Detect which cell encompasses the target text, then output its [X, Y] center coordinate. 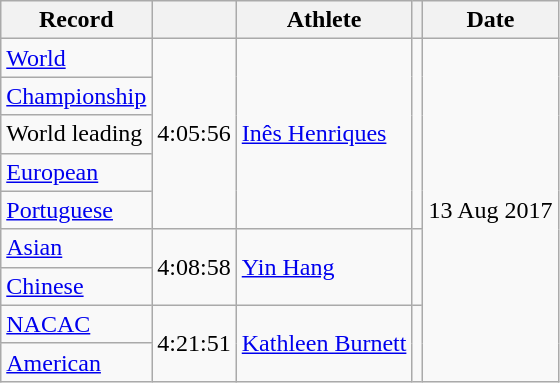
Portuguese [76, 210]
Chinese [76, 286]
NACAC [76, 324]
World leading [76, 134]
American [76, 362]
Athlete [324, 20]
World [76, 58]
Yin Hang [324, 267]
4:05:56 [194, 134]
Kathleen Burnett [324, 343]
European [76, 172]
4:21:51 [194, 343]
Record [76, 20]
Date [490, 20]
4:08:58 [194, 267]
Championship [76, 96]
13 Aug 2017 [490, 210]
Asian [76, 248]
Inês Henriques [324, 134]
